From the cell containing the given text, extract its center point as (X, Y) coordinate. 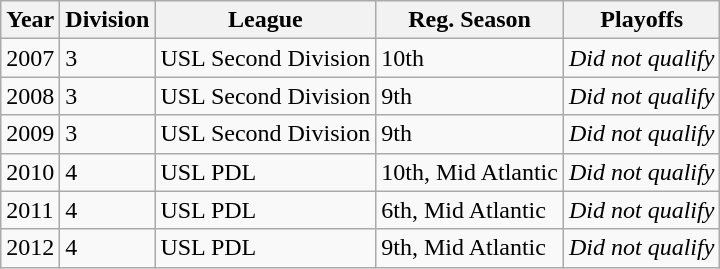
2009 (30, 134)
2008 (30, 96)
2012 (30, 248)
2010 (30, 172)
2007 (30, 58)
Reg. Season (470, 20)
2011 (30, 210)
10th, Mid Atlantic (470, 172)
Division (108, 20)
9th, Mid Atlantic (470, 248)
League (266, 20)
10th (470, 58)
6th, Mid Atlantic (470, 210)
Playoffs (641, 20)
Year (30, 20)
